From the cell containing the given text, extract its center point as (X, Y) coordinate. 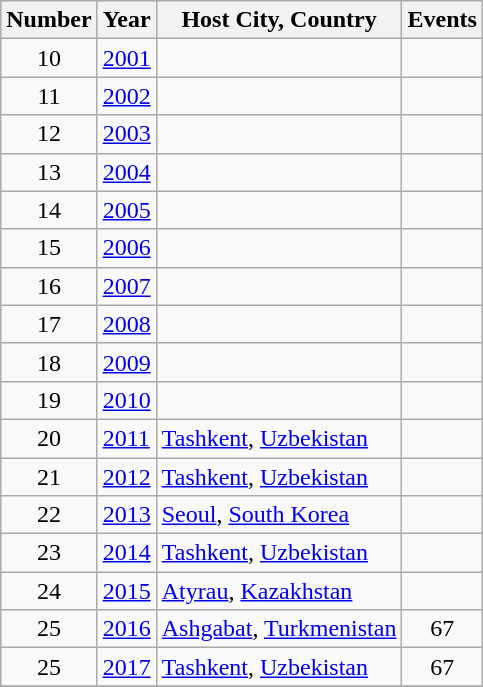
Seoul, South Korea (279, 515)
19 (49, 400)
2009 (126, 362)
17 (49, 324)
2012 (126, 477)
13 (49, 172)
24 (49, 591)
Ashgabat, Turkmenistan (279, 629)
21 (49, 477)
12 (49, 134)
Atyrau, Kazakhstan (279, 591)
Host City, Country (279, 20)
14 (49, 210)
Events (442, 20)
2001 (126, 58)
2015 (126, 591)
2005 (126, 210)
10 (49, 58)
23 (49, 553)
2017 (126, 667)
2007 (126, 286)
2016 (126, 629)
16 (49, 286)
2014 (126, 553)
11 (49, 96)
18 (49, 362)
15 (49, 248)
2010 (126, 400)
2011 (126, 438)
22 (49, 515)
2013 (126, 515)
2004 (126, 172)
20 (49, 438)
2003 (126, 134)
Year (126, 20)
Number (49, 20)
2006 (126, 248)
2008 (126, 324)
2002 (126, 96)
